Pinpoint the cell where the given text exists, returning its (X, Y) midpoint coordinate. 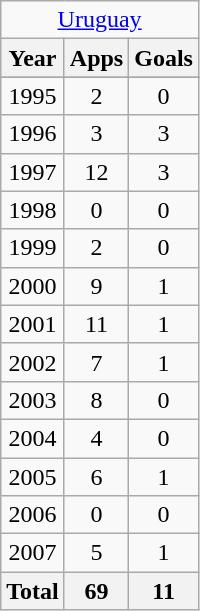
8 (96, 400)
Total (33, 591)
2005 (33, 477)
Year (33, 58)
1997 (33, 172)
2006 (33, 515)
1998 (33, 210)
7 (96, 362)
2004 (33, 438)
2000 (33, 286)
2007 (33, 553)
5 (96, 553)
2002 (33, 362)
1995 (33, 96)
9 (96, 286)
Apps (96, 58)
12 (96, 172)
1996 (33, 134)
2003 (33, 400)
2001 (33, 324)
4 (96, 438)
Uruguay (100, 20)
1999 (33, 248)
Goals (164, 58)
69 (96, 591)
6 (96, 477)
